Provide the (x, y) coordinate of the cell's center where the given text is located.  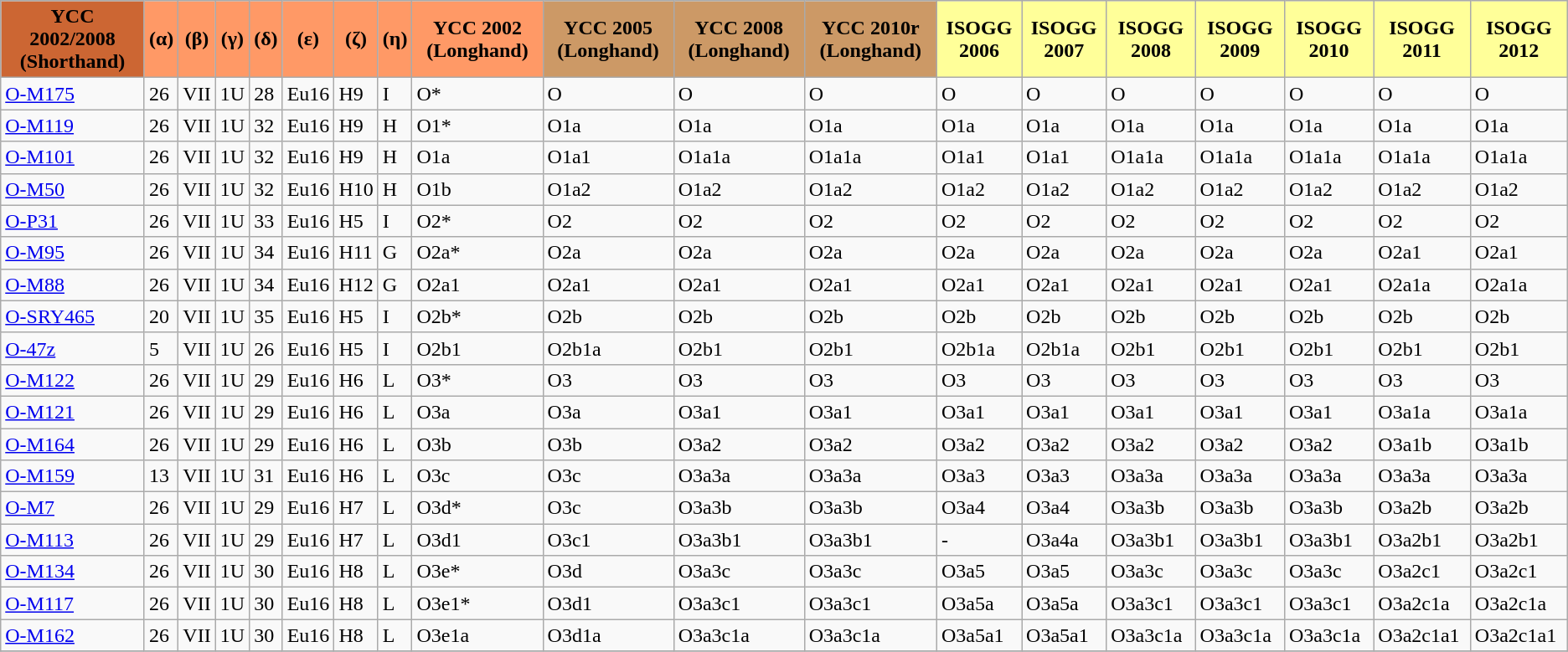
O-M119 (73, 126)
O3d* (477, 508)
(β) (197, 39)
O-M113 (73, 540)
5 (161, 348)
O-M162 (73, 635)
O2b* (477, 316)
O3e* (477, 572)
O* (477, 94)
ISOGG 2006 (978, 39)
31 (266, 476)
O-M50 (73, 189)
(δ) (266, 39)
O-M88 (73, 285)
O3e1a (477, 635)
O1* (477, 126)
(γ) (232, 39)
28 (266, 94)
YCC 2010r (Longhand) (870, 39)
O3c1 (608, 540)
H10 (356, 189)
O-M7 (73, 508)
O-M117 (73, 603)
O-M164 (73, 444)
(ζ) (356, 39)
O3* (477, 380)
ISOGG 2008 (1151, 39)
(ε) (308, 39)
ISOGG 2007 (1064, 39)
YCC 2008 (Longhand) (739, 39)
O2* (477, 221)
O3a4a (1064, 540)
O-M134 (73, 572)
(α) (161, 39)
33 (266, 221)
O3d1a (608, 635)
(η) (395, 39)
ISOGG 2010 (1328, 39)
20 (161, 316)
ISOGG 2009 (1240, 39)
O-M122 (73, 380)
O-47z (73, 348)
O-M101 (73, 157)
- (978, 540)
YCC 2002/2008 (Shorthand) (73, 39)
O2a* (477, 253)
YCC 2002 (Longhand) (477, 39)
35 (266, 316)
O-SRY465 (73, 316)
O-M159 (73, 476)
H11 (356, 253)
O-P31 (73, 221)
O1b (477, 189)
ISOGG 2011 (1422, 39)
H12 (356, 285)
13 (161, 476)
O3e1* (477, 603)
ISOGG 2012 (1519, 39)
O3d (608, 572)
YCC 2005 (Longhand) (608, 39)
O-M175 (73, 94)
O-M121 (73, 412)
O-M95 (73, 253)
